Find where the given text appears and provide that cell's center as (x, y) coordinate. 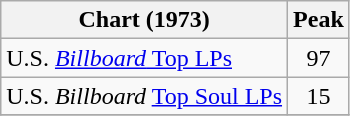
Peak (319, 20)
U.S. Billboard Top Soul LPs (144, 96)
97 (319, 58)
U.S. Billboard Top LPs (144, 58)
Chart (1973) (144, 20)
15 (319, 96)
